Capture the cell that displays the provided text and extract its [x, y] central coordinate. 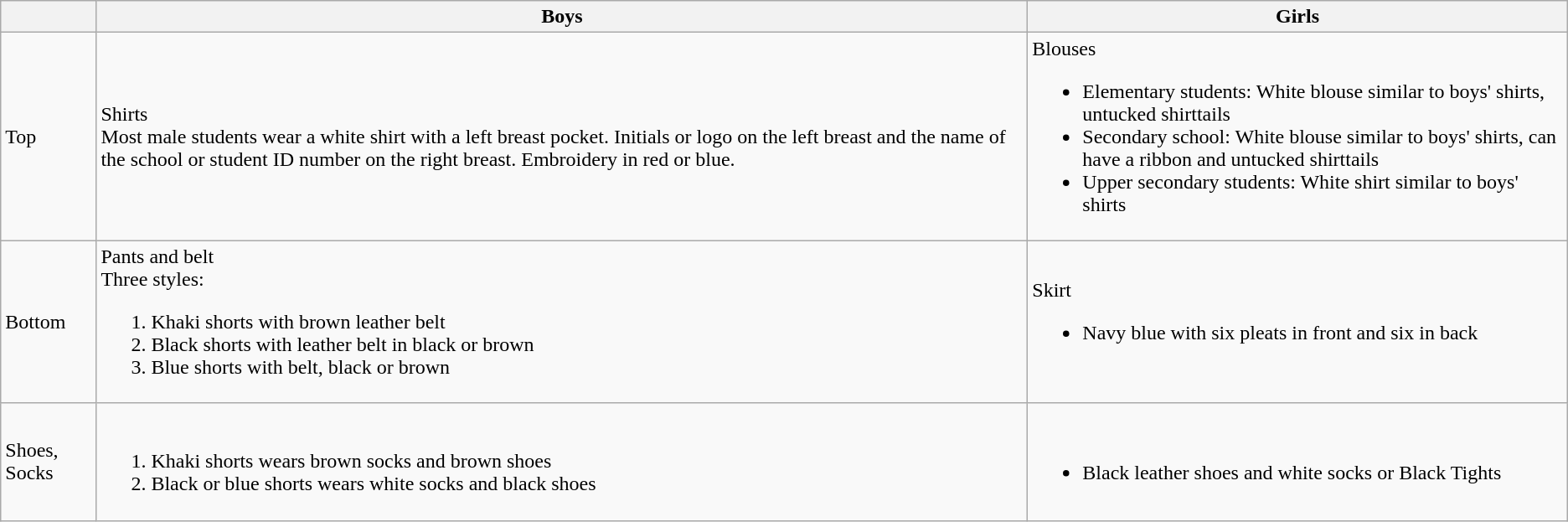
Black leather shoes and white socks or Black Tights [1297, 462]
Bottom [49, 322]
Khaki shorts wears brown socks and brown shoesBlack or blue shorts wears white socks and black shoes [562, 462]
Shoes, Socks [49, 462]
Top [49, 137]
Girls [1297, 17]
Boys [562, 17]
SkirtNavy blue with six pleats in front and six in back [1297, 322]
Pants and beltThree styles:Khaki shorts with brown leather beltBlack shorts with leather belt in black or brownBlue shorts with belt, black or brown [562, 322]
